Return (x, y) of the center of cell containing provided text 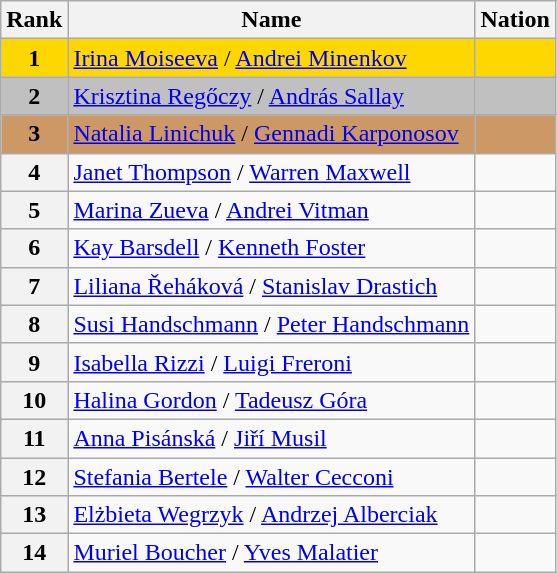
Stefania Bertele / Walter Cecconi (272, 477)
Susi Handschmann / Peter Handschmann (272, 324)
Rank (34, 20)
13 (34, 515)
14 (34, 553)
10 (34, 400)
5 (34, 210)
Nation (515, 20)
Muriel Boucher / Yves Malatier (272, 553)
8 (34, 324)
Janet Thompson / Warren Maxwell (272, 172)
2 (34, 96)
Marina Zueva / Andrei Vitman (272, 210)
12 (34, 477)
Irina Moiseeva / Andrei Minenkov (272, 58)
Anna Pisánská / Jiří Musil (272, 438)
Natalia Linichuk / Gennadi Karponosov (272, 134)
4 (34, 172)
Krisztina Regőczy / András Sallay (272, 96)
Halina Gordon / Tadeusz Góra (272, 400)
Elżbieta Wegrzyk / Andrzej Alberciak (272, 515)
7 (34, 286)
6 (34, 248)
3 (34, 134)
9 (34, 362)
Liliana Řeháková / Stanislav Drastich (272, 286)
11 (34, 438)
Kay Barsdell / Kenneth Foster (272, 248)
1 (34, 58)
Name (272, 20)
Isabella Rizzi / Luigi Freroni (272, 362)
